Pinpoint the cell where the given text exists, returning its (x, y) midpoint coordinate. 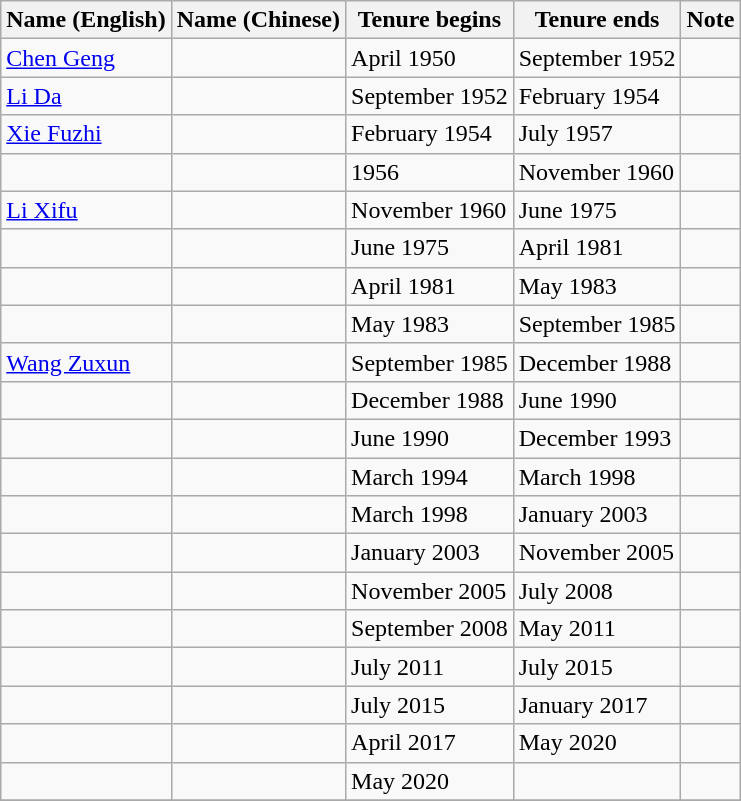
July 2011 (430, 667)
January 2017 (597, 705)
Li Xifu (86, 210)
1956 (430, 172)
May 2011 (597, 629)
Li Da (86, 96)
July 2008 (597, 591)
Tenure ends (597, 20)
December 1993 (597, 438)
Xie Fuzhi (86, 134)
April 1950 (430, 58)
Tenure begins (430, 20)
Name (English) (86, 20)
Chen Geng (86, 58)
March 1994 (430, 477)
Wang Zuxun (86, 362)
July 1957 (597, 134)
Name (Chinese) (258, 20)
April 2017 (430, 743)
Note (710, 20)
September 2008 (430, 629)
